Return the [X, Y] coordinate for the center point of the cell that contains the specified text.  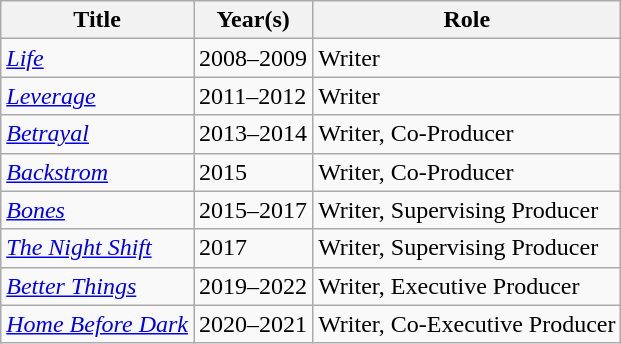
Better Things [98, 286]
Life [98, 58]
Title [98, 20]
Leverage [98, 96]
Bones [98, 210]
2019–2022 [254, 286]
Writer, Co-Executive Producer [467, 324]
Role [467, 20]
2011–2012 [254, 96]
Writer, Executive Producer [467, 286]
2008–2009 [254, 58]
2020–2021 [254, 324]
Betrayal [98, 134]
2015–2017 [254, 210]
2017 [254, 248]
2015 [254, 172]
Year(s) [254, 20]
The Night Shift [98, 248]
Home Before Dark [98, 324]
Backstrom [98, 172]
2013–2014 [254, 134]
